Locate the cell with the specified text and output its (X, Y) center coordinate. 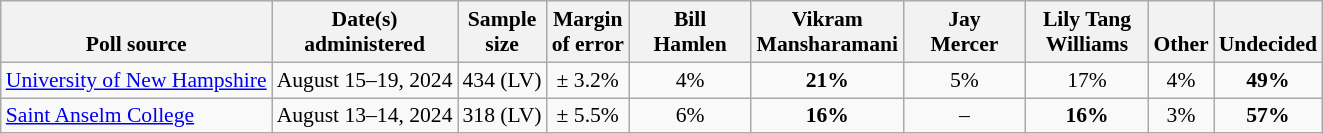
– (964, 116)
318 (LV) (502, 116)
JayMercer (964, 32)
3% (1180, 116)
BillHamlen (690, 32)
August 13–14, 2024 (365, 116)
21% (827, 80)
57% (1268, 116)
Other (1180, 32)
5% (964, 80)
434 (LV) (502, 80)
University of New Hampshire (136, 80)
49% (1268, 80)
August 15–19, 2024 (365, 80)
Saint Anselm College (136, 116)
± 5.5% (588, 116)
Poll source (136, 32)
17% (1088, 80)
VikramMansharamani (827, 32)
Lily TangWilliams (1088, 32)
Samplesize (502, 32)
Marginof error (588, 32)
± 3.2% (588, 80)
Date(s)administered (365, 32)
6% (690, 116)
Undecided (1268, 32)
